Detect which cell encompasses the target text, then output its (X, Y) center coordinate. 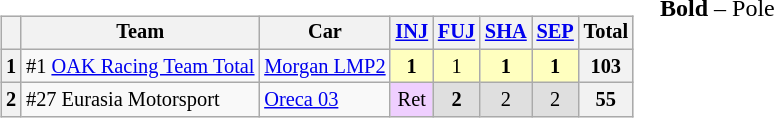
FUJ (456, 33)
103 (606, 66)
#27 Eurasia Motorsport (140, 100)
#1 OAK Racing Team Total (140, 66)
Ret (412, 100)
55 (606, 100)
Oreca 03 (324, 100)
INJ (412, 33)
Morgan LMP2 (324, 66)
SHA (506, 33)
Car (324, 33)
Total (606, 33)
Team (140, 33)
SEP (556, 33)
